Find where the given text appears and provide that cell's center as (x, y) coordinate. 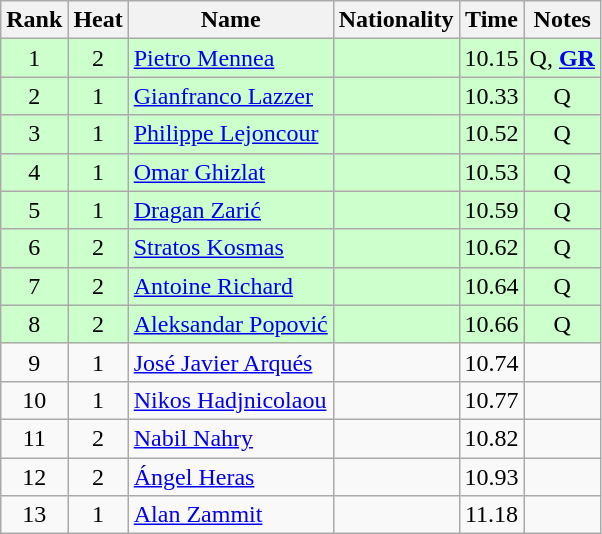
Nikos Hadjnicolaou (230, 400)
5 (34, 210)
9 (34, 362)
José Javier Arqués (230, 362)
10 (34, 400)
Notes (562, 20)
10.74 (492, 362)
10.53 (492, 172)
Stratos Kosmas (230, 248)
10.82 (492, 438)
10.66 (492, 324)
10.33 (492, 96)
6 (34, 248)
12 (34, 477)
13 (34, 515)
Q, GR (562, 58)
7 (34, 286)
8 (34, 324)
10.64 (492, 286)
Aleksandar Popović (230, 324)
Heat (98, 20)
Ángel Heras (230, 477)
Pietro Mennea (230, 58)
11.18 (492, 515)
10.62 (492, 248)
11 (34, 438)
4 (34, 172)
Gianfranco Lazzer (230, 96)
Rank (34, 20)
Nationality (396, 20)
Philippe Lejoncour (230, 134)
Omar Ghizlat (230, 172)
10.93 (492, 477)
10.15 (492, 58)
10.59 (492, 210)
10.77 (492, 400)
3 (34, 134)
Dragan Zarić (230, 210)
10.52 (492, 134)
Name (230, 20)
Time (492, 20)
Nabil Nahry (230, 438)
Antoine Richard (230, 286)
Alan Zammit (230, 515)
